Output the [x, y] coordinate of the center of the cell containing the given text.  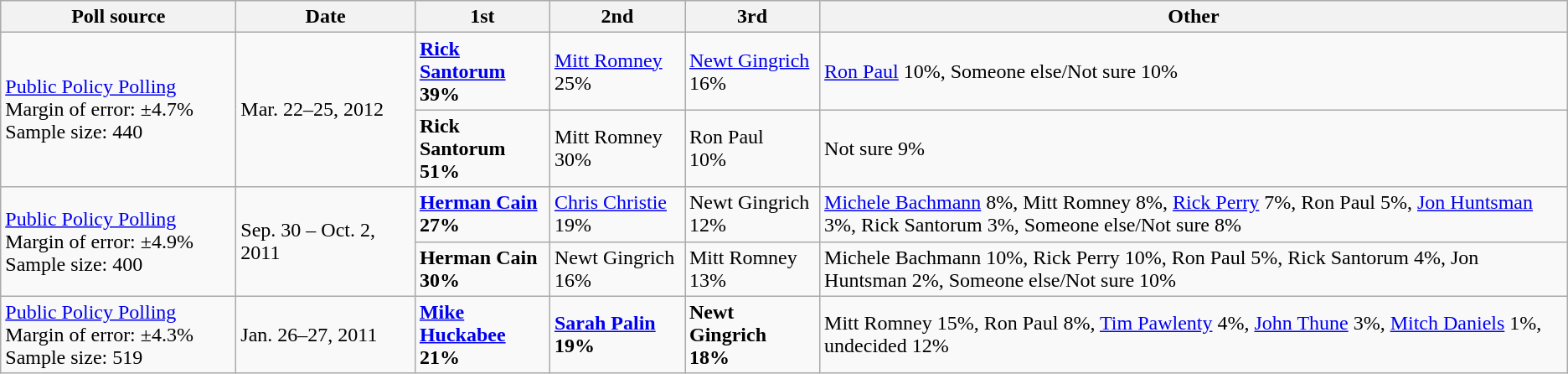
1st [482, 17]
Newt Gingrich12% [752, 215]
Sarah Palin19% [616, 335]
Ron Paul 10%, Someone else/Not sure 10% [1194, 71]
Ron Paul10% [752, 148]
Chris Christie19% [616, 215]
Other [1194, 17]
Public Policy PollingMargin of error: ±4.3% Sample size: 519 [119, 335]
Mitt Romney25% [616, 71]
Poll source [119, 17]
Sep. 30 – Oct. 2, 2011 [326, 242]
Mike Huckabee21% [482, 335]
Herman Cain27% [482, 215]
Rick Santorum39% [482, 71]
Mar. 22–25, 2012 [326, 110]
Herman Cain30% [482, 268]
Jan. 26–27, 2011 [326, 335]
Rick Santorum51% [482, 148]
Michele Bachmann 10%, Rick Perry 10%, Ron Paul 5%, Rick Santorum 4%, Jon Huntsman 2%, Someone else/Not sure 10% [1194, 268]
Date [326, 17]
Public Policy PollingMargin of error: ±4.7% Sample size: 440 [119, 110]
Mitt Romney 15%, Ron Paul 8%, Tim Pawlenty 4%, John Thune 3%, Mitch Daniels 1%, undecided 12% [1194, 335]
Mitt Romney30% [616, 148]
Newt Gingrich18% [752, 335]
2nd [616, 17]
Mitt Romney13% [752, 268]
Michele Bachmann 8%, Mitt Romney 8%, Rick Perry 7%, Ron Paul 5%, Jon Huntsman 3%, Rick Santorum 3%, Someone else/Not sure 8% [1194, 215]
Public Policy PollingMargin of error: ±4.9% Sample size: 400 [119, 242]
Not sure 9% [1194, 148]
3rd [752, 17]
